Determine the [x, y] coordinate at the center of the cell enclosing the given text.  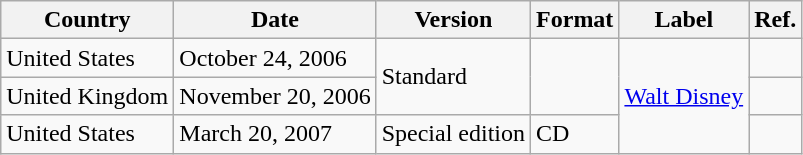
Ref. [776, 20]
Label [684, 20]
CD [575, 134]
October 24, 2006 [275, 58]
March 20, 2007 [275, 134]
Walt Disney [684, 96]
November 20, 2006 [275, 96]
Date [275, 20]
United Kingdom [88, 96]
Standard [453, 77]
Special edition [453, 134]
Format [575, 20]
Country [88, 20]
Version [453, 20]
